Find where the given text appears and provide that cell's center as [x, y] coordinate. 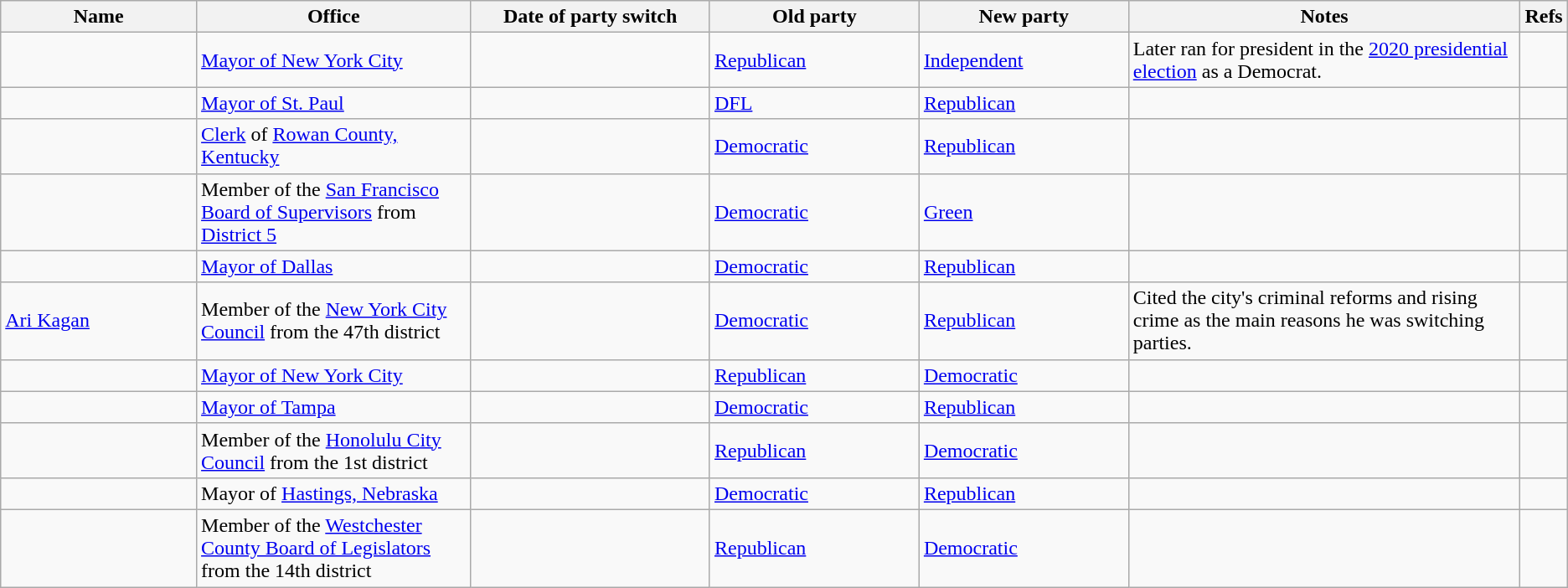
Green [1024, 212]
New party [1024, 17]
Name [99, 17]
Refs [1544, 17]
Clerk of Rowan County, Kentucky [333, 146]
DFL [814, 103]
Independent [1024, 60]
Cited the city's criminal reforms and rising crime as the main reasons he was switching parties. [1324, 321]
Later ran for president in the 2020 presidential election as a Democrat. [1324, 60]
Mayor of St. Paul [333, 103]
Mayor of Tampa [333, 407]
Ari Kagan [99, 321]
Member of the Honolulu City Council from the 1st district [333, 451]
Mayor of Hastings, Nebraska [333, 493]
Office [333, 17]
Mayor of Dallas [333, 266]
Member of the San Francisco Board of Supervisors from District 5 [333, 212]
Notes [1324, 17]
Date of party switch [591, 17]
Member of the New York City Council from the 47th district [333, 321]
Member of the Westchester County Board of Legislators from the 14th district [333, 548]
Old party [814, 17]
